Pinpoint the cell where the given text exists, returning its [x, y] midpoint coordinate. 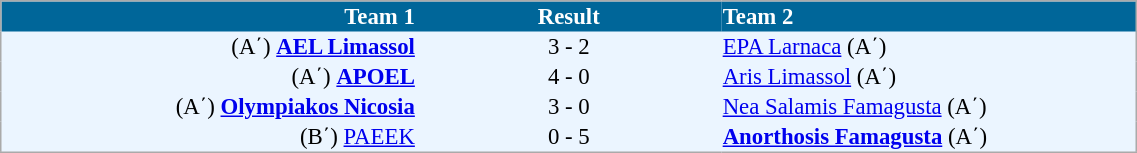
3 - 2 [568, 47]
0 - 5 [568, 137]
(A΄) APOEL [209, 77]
EPA Larnaca (A΄) [929, 47]
4 - 0 [568, 77]
Anorthosis Famagusta (A΄) [929, 137]
Nea Salamis Famagusta (A΄) [929, 107]
Team 1 [209, 16]
(A΄) Olympiakos Nicosia [209, 107]
3 - 0 [568, 107]
Result [568, 16]
(B΄) PAEEK [209, 137]
(A΄) AEL Limassol [209, 47]
Team 2 [929, 16]
Aris Limassol (A΄) [929, 77]
